From the cell containing the given text, extract its center point as (x, y) coordinate. 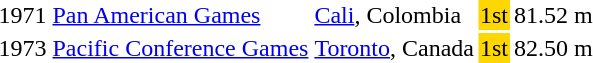
Cali, Colombia (394, 15)
Toronto, Canada (394, 48)
Pan American Games (180, 15)
Pacific Conference Games (180, 48)
